Determine the [X, Y] coordinate at the center of the cell enclosing the given text.  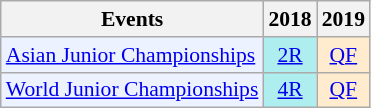
4R [290, 90]
2019 [344, 19]
2R [290, 55]
World Junior Championships [132, 90]
Events [132, 19]
2018 [290, 19]
Asian Junior Championships [132, 55]
